Extract the (x, y) coordinate from the center of the cell holding the provided text.  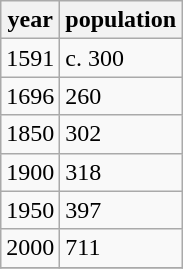
302 (121, 134)
1850 (30, 134)
1696 (30, 96)
397 (121, 210)
population (121, 20)
2000 (30, 248)
1591 (30, 58)
year (30, 20)
260 (121, 96)
318 (121, 172)
711 (121, 248)
1950 (30, 210)
1900 (30, 172)
c. 300 (121, 58)
